Return the [X, Y] coordinate for the center point of the cell that contains the specified text.  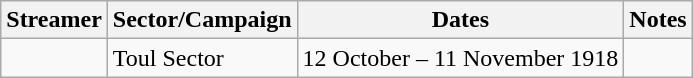
Streamer [54, 20]
Dates [460, 20]
Toul Sector [202, 58]
12 October – 11 November 1918 [460, 58]
Sector/Campaign [202, 20]
Notes [658, 20]
